Return [X, Y] of the center of cell containing provided text 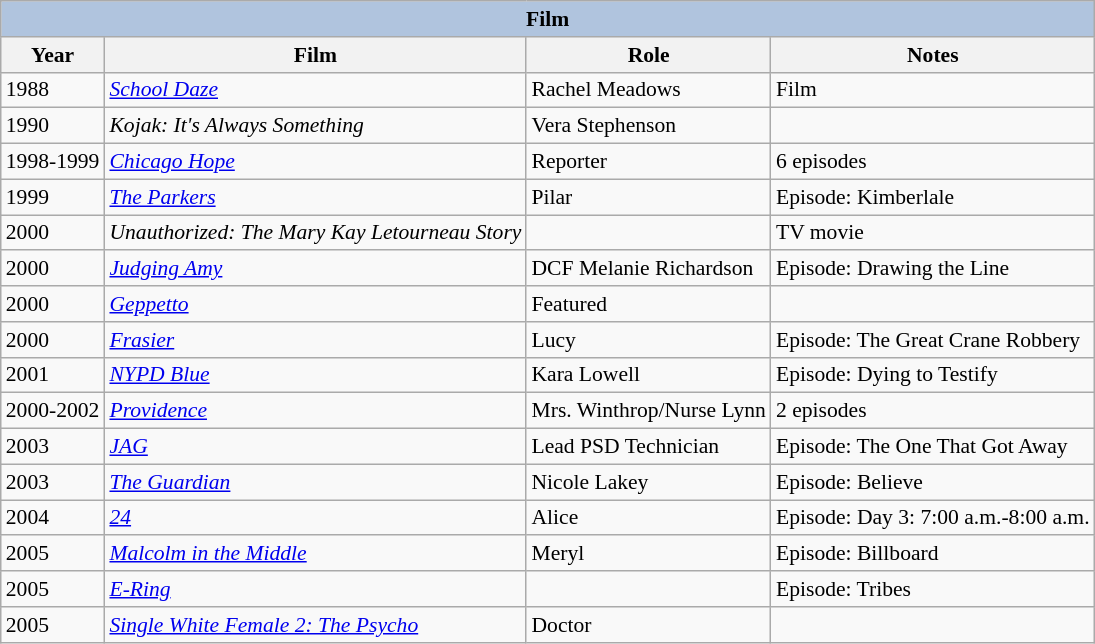
Role [648, 55]
Alice [648, 518]
DCF Melanie Richardson [648, 269]
Featured [648, 304]
Rachel Meadows [648, 90]
1990 [53, 126]
Providence [315, 411]
Episode: The One That Got Away [933, 447]
Lucy [648, 340]
Episode: Believe [933, 482]
Pilar [648, 197]
Single White Female 2: The Psycho [315, 625]
Nicole Lakey [648, 482]
Frasier [315, 340]
24 [315, 518]
NYPD Blue [315, 375]
Unauthorized: The Mary Kay Letourneau Story [315, 233]
2 episodes [933, 411]
1999 [53, 197]
Episode: Drawing the Line [933, 269]
The Guardian [315, 482]
Episode: Day 3: 7:00 a.m.-8:00 a.m. [933, 518]
Episode: Dying to Testify [933, 375]
E-Ring [315, 589]
2004 [53, 518]
Mrs. Winthrop/Nurse Lynn [648, 411]
Chicago Hope [315, 162]
Judging Amy [315, 269]
Reporter [648, 162]
Doctor [648, 625]
Kara Lowell [648, 375]
Episode: Billboard [933, 554]
The Parkers [315, 197]
6 episodes [933, 162]
JAG [315, 447]
School Daze [315, 90]
TV movie [933, 233]
Malcolm in the Middle [315, 554]
Meryl [648, 554]
2000-2002 [53, 411]
Episode: Kimberlale [933, 197]
Geppetto [315, 304]
Episode: Tribes [933, 589]
Kojak: It's Always Something [315, 126]
Notes [933, 55]
1998-1999 [53, 162]
Vera Stephenson [648, 126]
Year [53, 55]
Episode: The Great Crane Robbery [933, 340]
1988 [53, 90]
Lead PSD Technician [648, 447]
2001 [53, 375]
